Output the [x, y] coordinate of the center of the cell containing the given text.  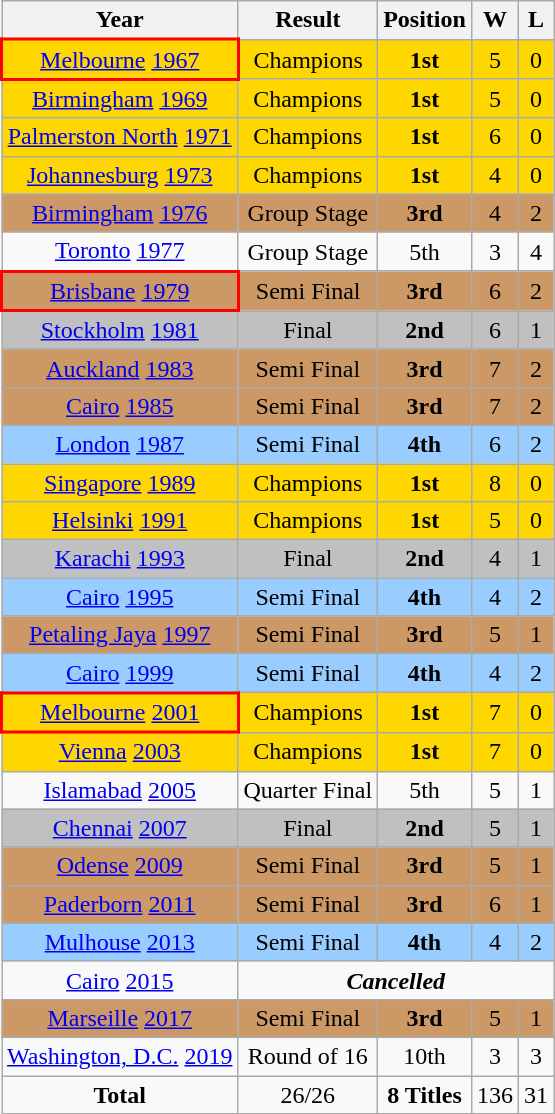
Cairo 2015 [120, 980]
Cairo 1995 [120, 597]
Islamabad 2005 [120, 790]
Birmingham 1969 [120, 98]
Toronto 1977 [120, 252]
Cairo 1985 [120, 406]
Karachi 1993 [120, 559]
W [494, 20]
Mulhouse 2013 [120, 942]
Paderborn 2011 [120, 904]
Stockholm 1981 [120, 330]
Brisbane 1979 [120, 291]
Washington, D.C. 2019 [120, 1056]
Melbourne 1967 [120, 60]
8 [494, 483]
31 [536, 1095]
10th [425, 1056]
Singapore 1989 [120, 483]
Quarter Final [308, 790]
Marseille 2017 [120, 1018]
Johannesburg 1973 [120, 175]
136 [494, 1095]
8 Titles [425, 1095]
Helsinki 1991 [120, 521]
Auckland 1983 [120, 368]
26/26 [308, 1095]
Chennai 2007 [120, 828]
Birmingham 1976 [120, 213]
Round of 16 [308, 1056]
Position [425, 20]
London 1987 [120, 444]
Cairo 1999 [120, 674]
Palmerston North 1971 [120, 137]
Petaling Jaya 1997 [120, 635]
Vienna 2003 [120, 752]
L [536, 20]
Result [308, 20]
Total [120, 1095]
Odense 2009 [120, 866]
Year [120, 20]
Melbourne 2001 [120, 713]
Cancelled [396, 980]
